Output the [x, y] coordinate of the center of the cell containing the given text.  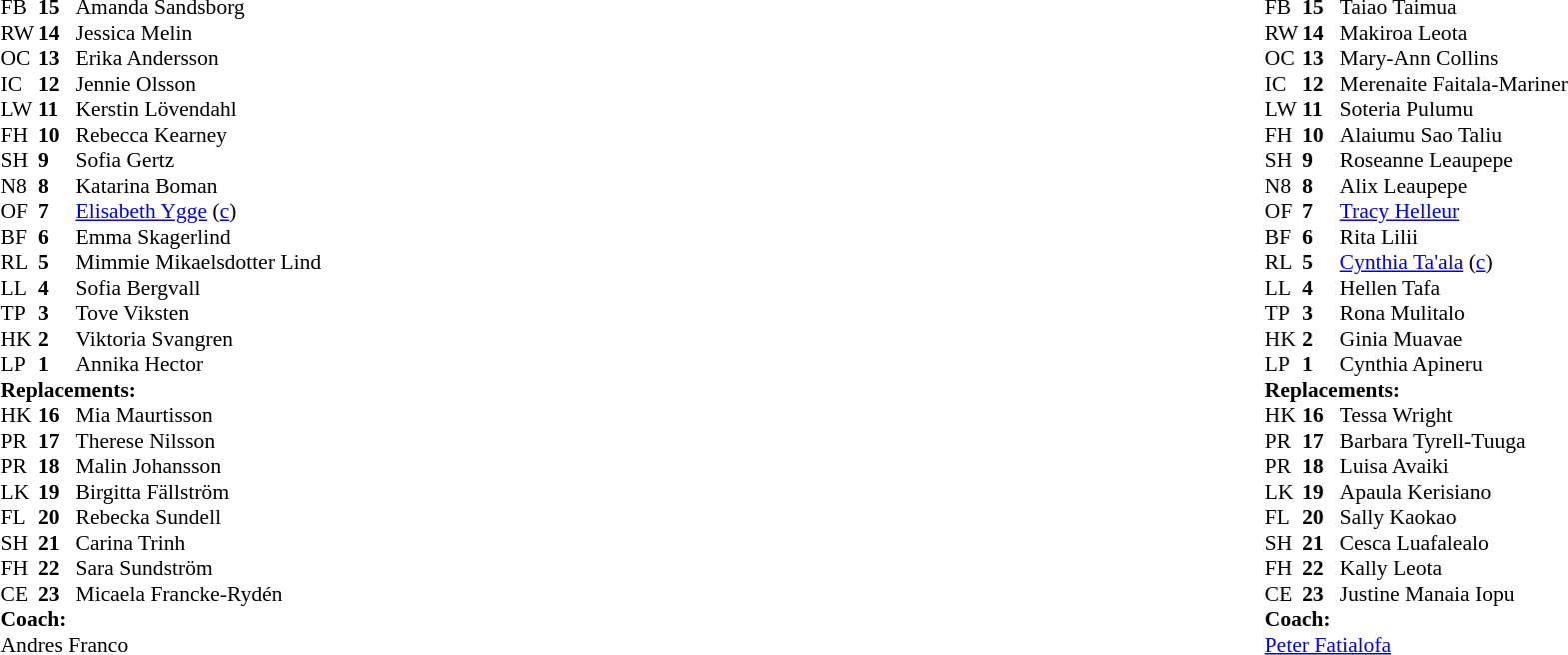
Ginia Muavae [1454, 339]
Malin Johansson [199, 467]
Jennie Olsson [199, 84]
Annika Hector [199, 365]
Rita Lilii [1454, 237]
Cesca Luafalealo [1454, 543]
Emma Skagerlind [199, 237]
Justine Manaia Iopu [1454, 594]
Apaula Kerisiano [1454, 492]
Luisa Avaiki [1454, 467]
Jessica Melin [199, 33]
Mimmie Mikaelsdotter Lind [199, 263]
Birgitta Fällström [199, 492]
Rebecka Sundell [199, 517]
Hellen Tafa [1454, 288]
Rona Mulitalo [1454, 313]
Alaiumu Sao Taliu [1454, 135]
Cynthia Ta'ala (c) [1454, 263]
Viktoria Svangren [199, 339]
Sofia Gertz [199, 161]
Erika Andersson [199, 59]
Barbara Tyrell-Tuuga [1454, 441]
Elisabeth Ygge (c) [199, 211]
Kally Leota [1454, 569]
Mia Maurtisson [199, 415]
Micaela Francke-Rydén [199, 594]
Katarina Boman [199, 186]
Merenaite Faitala-Mariner [1454, 84]
Cynthia Apineru [1454, 365]
Sally Kaokao [1454, 517]
Therese Nilsson [199, 441]
Tracy Helleur [1454, 211]
Sara Sundström [199, 569]
Makiroa Leota [1454, 33]
Kerstin Lövendahl [199, 109]
Soteria Pulumu [1454, 109]
Tove Viksten [199, 313]
Tessa Wright [1454, 415]
Sofia Bergvall [199, 288]
Mary-Ann Collins [1454, 59]
Alix Leaupepe [1454, 186]
Roseanne Leaupepe [1454, 161]
Rebecca Kearney [199, 135]
Carina Trinh [199, 543]
